Find where the given text appears and provide that cell's center as (x, y) coordinate. 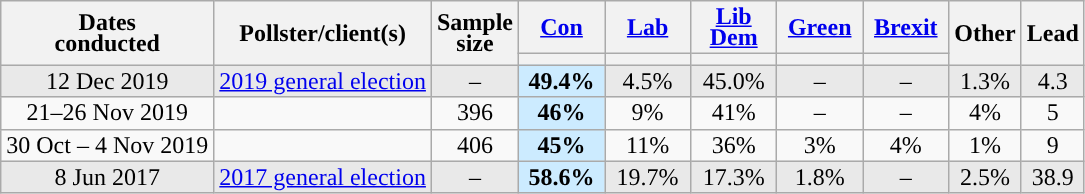
1% (985, 145)
17.3% (734, 177)
1.8% (820, 177)
45% (562, 145)
21–26 Nov 2019 (108, 113)
Lab (648, 28)
396 (474, 113)
12 Dec 2019 (108, 81)
58.6% (562, 177)
30 Oct – 4 Nov 2019 (108, 145)
Lead (1052, 33)
2.5% (985, 177)
5 (1052, 113)
45.0% (734, 81)
3% (820, 145)
Samplesize (474, 33)
4.3 (1052, 81)
Brexit (906, 28)
11% (648, 145)
Pollster/client(s) (323, 33)
8 Jun 2017 (108, 177)
38.9 (1052, 177)
Con (562, 28)
4.5% (648, 81)
36% (734, 145)
19.7% (648, 177)
49.4% (562, 81)
2017 general election (323, 177)
406 (474, 145)
Datesconducted (108, 33)
41% (734, 113)
Green (820, 28)
1.3% (985, 81)
46% (562, 113)
2019 general election (323, 81)
9% (648, 113)
9 (1052, 145)
Lib Dem (734, 28)
Other (985, 33)
